Output the [X, Y] coordinate of the center of the cell containing the given text.  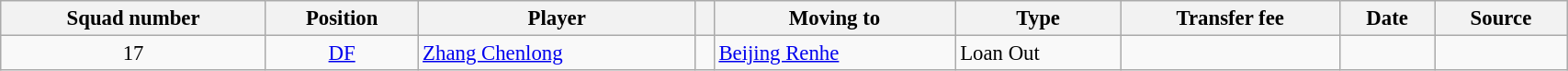
Moving to [834, 18]
Squad number [134, 18]
Player [557, 18]
Transfer fee [1230, 18]
17 [134, 53]
Position [342, 18]
Type [1038, 18]
Beijing Renhe [834, 53]
Zhang Chenlong [557, 53]
Source [1501, 18]
DF [342, 53]
Loan Out [1038, 53]
Date [1387, 18]
